Output the (X, Y) coordinate of the center of the cell containing the given text.  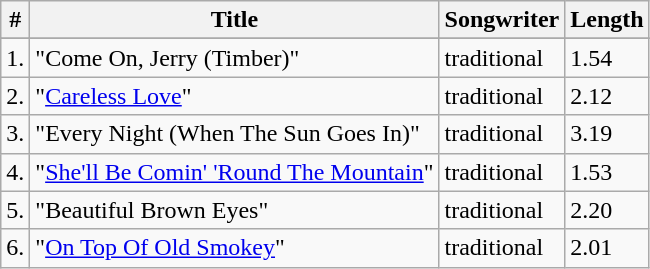
3.19 (607, 134)
"She'll Be Comin' 'Round The Mountain" (234, 172)
2. (16, 96)
Length (607, 20)
"On Top Of Old Smokey" (234, 248)
1. (16, 58)
2.12 (607, 96)
5. (16, 210)
"Careless Love" (234, 96)
1.54 (607, 58)
3. (16, 134)
Songwriter (502, 20)
"Beautiful Brown Eyes" (234, 210)
"Every Night (When The Sun Goes In)" (234, 134)
6. (16, 248)
# (16, 20)
Title (234, 20)
4. (16, 172)
"Come On, Jerry (Timber)" (234, 58)
2.20 (607, 210)
1.53 (607, 172)
2.01 (607, 248)
